Scan for the cell matching the given text and deliver its [X, Y] coordinate at center. 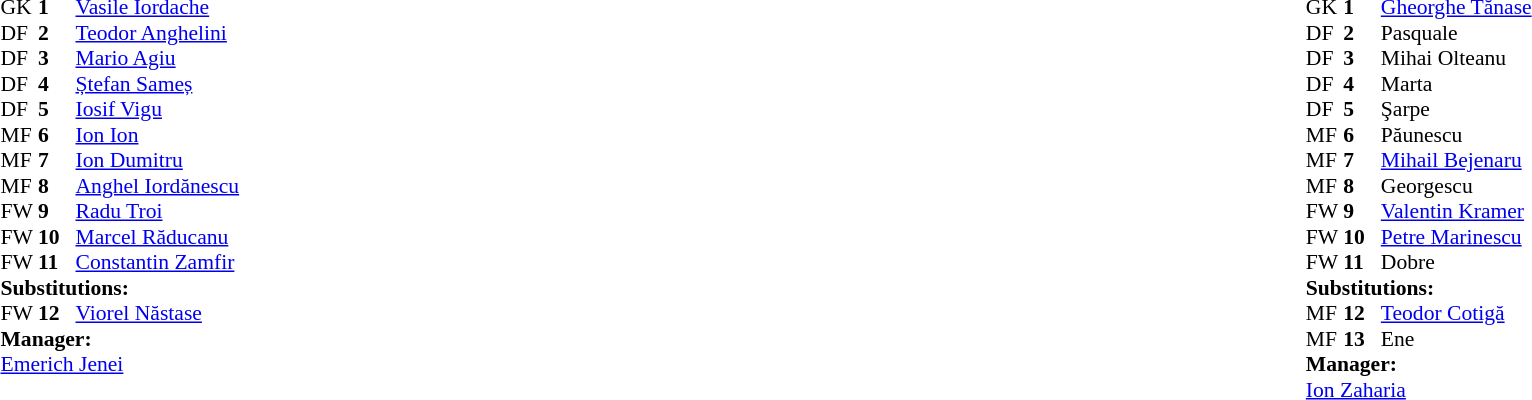
Valentin Kramer [1456, 211]
13 [1362, 339]
Marta [1456, 84]
Viorel Năstase [158, 313]
Teodor Cotigă [1456, 313]
Şarpe [1456, 109]
Anghel Iordănescu [158, 186]
Radu Troi [158, 211]
Marcel Răducanu [158, 237]
Teodor Anghelini [158, 33]
Mihail Bejenaru [1456, 161]
Mario Agiu [158, 59]
Ștefan Sameș [158, 84]
Ion Dumitru [158, 161]
Constantin Zamfir [158, 263]
Pasquale [1456, 33]
Ion Ion [158, 135]
Georgescu [1456, 186]
Ene [1456, 339]
Păunescu [1456, 135]
Iosif Vigu [158, 109]
Petre Marinescu [1456, 237]
Mihai Olteanu [1456, 59]
Dobre [1456, 263]
Emerich Jenei [120, 365]
